Return (x, y) of the center of cell containing provided text 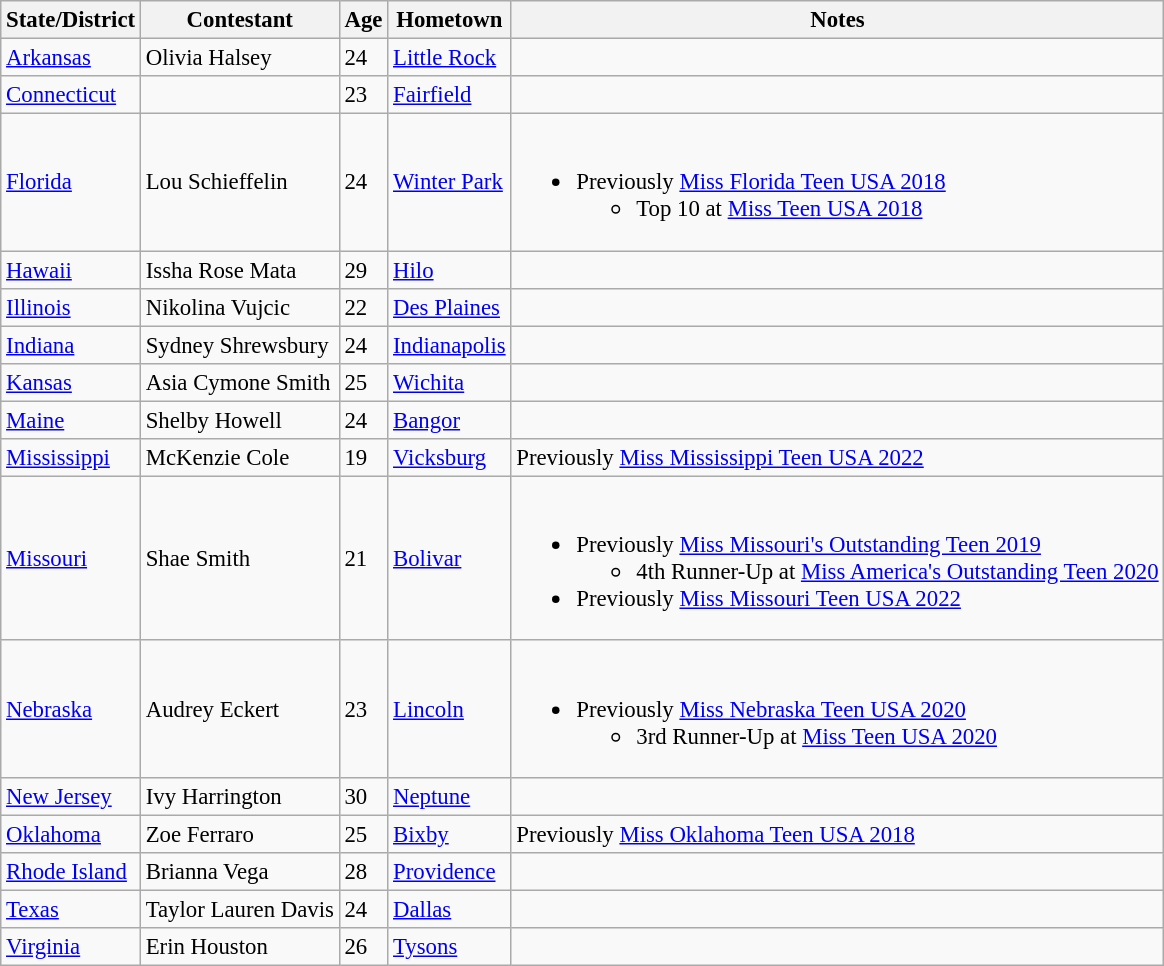
Des Plaines (450, 307)
Indianapolis (450, 345)
Oklahoma (71, 834)
Mississippi (71, 458)
Connecticut (71, 95)
Illinois (71, 307)
Bangor (450, 420)
Florida (71, 182)
Shae Smith (240, 558)
21 (364, 558)
Previously Miss Oklahoma Teen USA 2018 (838, 834)
Lincoln (450, 710)
19 (364, 458)
Sydney Shrewsbury (240, 345)
Previously Miss Florida Teen USA 2018Top 10 at Miss Teen USA 2018 (838, 182)
29 (364, 270)
Bolivar (450, 558)
Kansas (71, 383)
Rhode Island (71, 872)
Erin Houston (240, 947)
Issha Rose Mata (240, 270)
Fairfield (450, 95)
Nikolina Vujcic (240, 307)
Notes (838, 20)
Previously Miss Nebraska Teen USA 20203rd Runner-Up at Miss Teen USA 2020 (838, 710)
Asia Cymone Smith (240, 383)
Winter Park (450, 182)
22 (364, 307)
Wichita (450, 383)
Maine (71, 420)
28 (364, 872)
Previously Miss Missouri's Outstanding Teen 20194th Runner-Up at Miss America's Outstanding Teen 2020Previously Miss Missouri Teen USA 2022 (838, 558)
Little Rock (450, 58)
Hawaii (71, 270)
Tysons (450, 947)
30 (364, 797)
Lou Schieffelin (240, 182)
State/District (71, 20)
Previously Miss Mississippi Teen USA 2022 (838, 458)
Olivia Halsey (240, 58)
Indiana (71, 345)
Contestant (240, 20)
Providence (450, 872)
Neptune (450, 797)
Hilo (450, 270)
26 (364, 947)
Virginia (71, 947)
Zoe Ferraro (240, 834)
Audrey Eckert (240, 710)
Ivy Harrington (240, 797)
Bixby (450, 834)
Shelby Howell (240, 420)
Dallas (450, 910)
Taylor Lauren Davis (240, 910)
Missouri (71, 558)
Hometown (450, 20)
Age (364, 20)
Nebraska (71, 710)
Vicksburg (450, 458)
Arkansas (71, 58)
New Jersey (71, 797)
Texas (71, 910)
Brianna Vega (240, 872)
McKenzie Cole (240, 458)
